Return the (x, y) coordinate for the center point of the cell that contains the specified text.  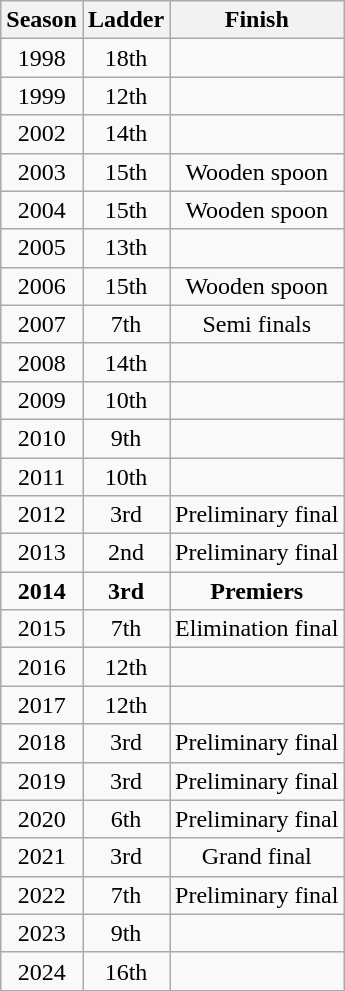
2010 (42, 438)
2011 (42, 477)
2007 (42, 324)
Semi finals (257, 324)
2002 (42, 134)
2015 (42, 629)
2006 (42, 286)
2016 (42, 667)
Elimination final (257, 629)
2024 (42, 971)
Premiers (257, 591)
2018 (42, 743)
2019 (42, 781)
2021 (42, 857)
2009 (42, 400)
2012 (42, 515)
2013 (42, 553)
2004 (42, 210)
18th (126, 58)
2005 (42, 248)
Finish (257, 20)
2014 (42, 591)
2003 (42, 172)
2022 (42, 895)
13th (126, 248)
2008 (42, 362)
Ladder (126, 20)
16th (126, 971)
1998 (42, 58)
2017 (42, 705)
2023 (42, 933)
1999 (42, 96)
Grand final (257, 857)
2nd (126, 553)
6th (126, 819)
Season (42, 20)
2020 (42, 819)
